Search for the cell housing the specified text and yield its [x, y] center coordinate. 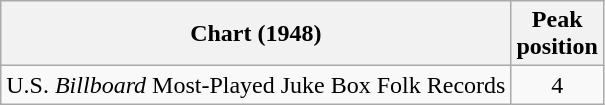
U.S. Billboard Most-Played Juke Box Folk Records [256, 85]
Peakposition [557, 34]
Chart (1948) [256, 34]
4 [557, 85]
